Locate the cell with the specified text and output its [X, Y] center coordinate. 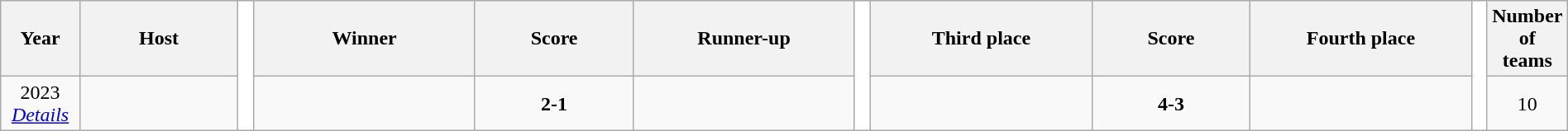
10 [1527, 104]
Third place [982, 39]
Year [41, 39]
Fourth place [1361, 39]
Runner-up [744, 39]
Host [159, 39]
4-3 [1171, 104]
Number of teams [1527, 39]
Winner [365, 39]
2-1 [554, 104]
2023 Details [41, 104]
